Output the (X, Y) coordinate of the center of the cell containing the given text.  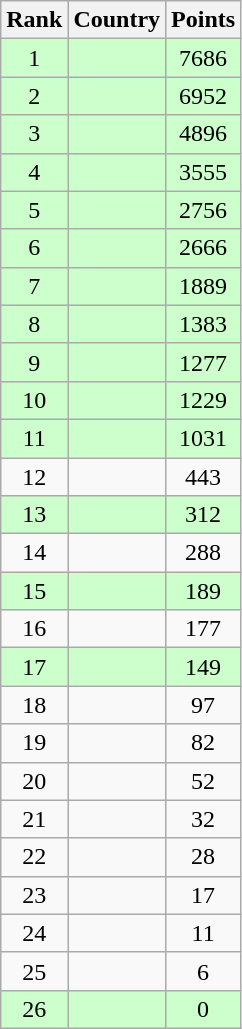
14 (34, 553)
4 (34, 172)
189 (204, 591)
443 (204, 477)
5 (34, 210)
2666 (204, 248)
2756 (204, 210)
52 (204, 781)
9 (34, 362)
0 (204, 1009)
3 (34, 134)
13 (34, 515)
18 (34, 705)
19 (34, 743)
26 (34, 1009)
21 (34, 819)
177 (204, 629)
10 (34, 400)
6952 (204, 96)
7686 (204, 58)
82 (204, 743)
3555 (204, 172)
7 (34, 286)
Country (117, 20)
4896 (204, 134)
1383 (204, 324)
1889 (204, 286)
Points (204, 20)
16 (34, 629)
1277 (204, 362)
32 (204, 819)
28 (204, 857)
Rank (34, 20)
288 (204, 553)
22 (34, 857)
15 (34, 591)
1 (34, 58)
24 (34, 933)
8 (34, 324)
97 (204, 705)
25 (34, 971)
1031 (204, 438)
23 (34, 895)
2 (34, 96)
1229 (204, 400)
312 (204, 515)
149 (204, 667)
12 (34, 477)
20 (34, 781)
